Locate the cell with the specified text and output its [X, Y] center coordinate. 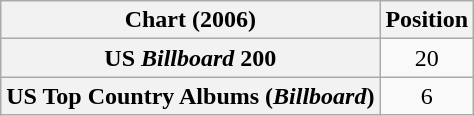
US Billboard 200 [190, 58]
6 [427, 96]
20 [427, 58]
Position [427, 20]
US Top Country Albums (Billboard) [190, 96]
Chart (2006) [190, 20]
